Return [x, y] of the center of cell containing provided text 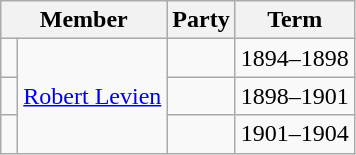
Robert Levien [92, 96]
1901–1904 [294, 134]
1898–1901 [294, 96]
Party [201, 20]
Term [294, 20]
1894–1898 [294, 58]
Member [84, 20]
